From the cell containing the given text, extract its center point as [X, Y] coordinate. 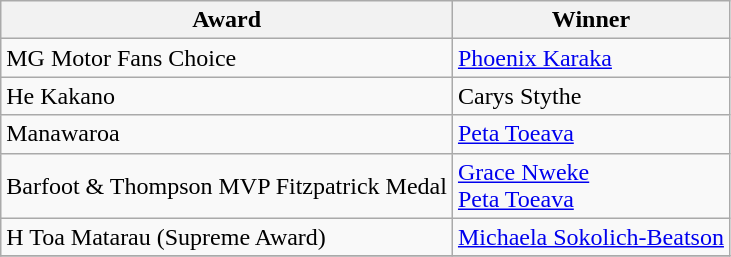
Michaela Sokolich-Beatson [590, 237]
Grace NwekePeta Toeava [590, 186]
H Toa Matarau (Supreme Award) [227, 237]
He Kakano [227, 96]
Winner [590, 20]
Barfoot & Thompson MVP Fitzpatrick Medal [227, 186]
Carys Stythe [590, 96]
Award [227, 20]
Peta Toeava [590, 134]
Phoenix Karaka [590, 58]
Manawaroa [227, 134]
MG Motor Fans Choice [227, 58]
